Provide the (X, Y) coordinate of the cell's center where the given text is located.  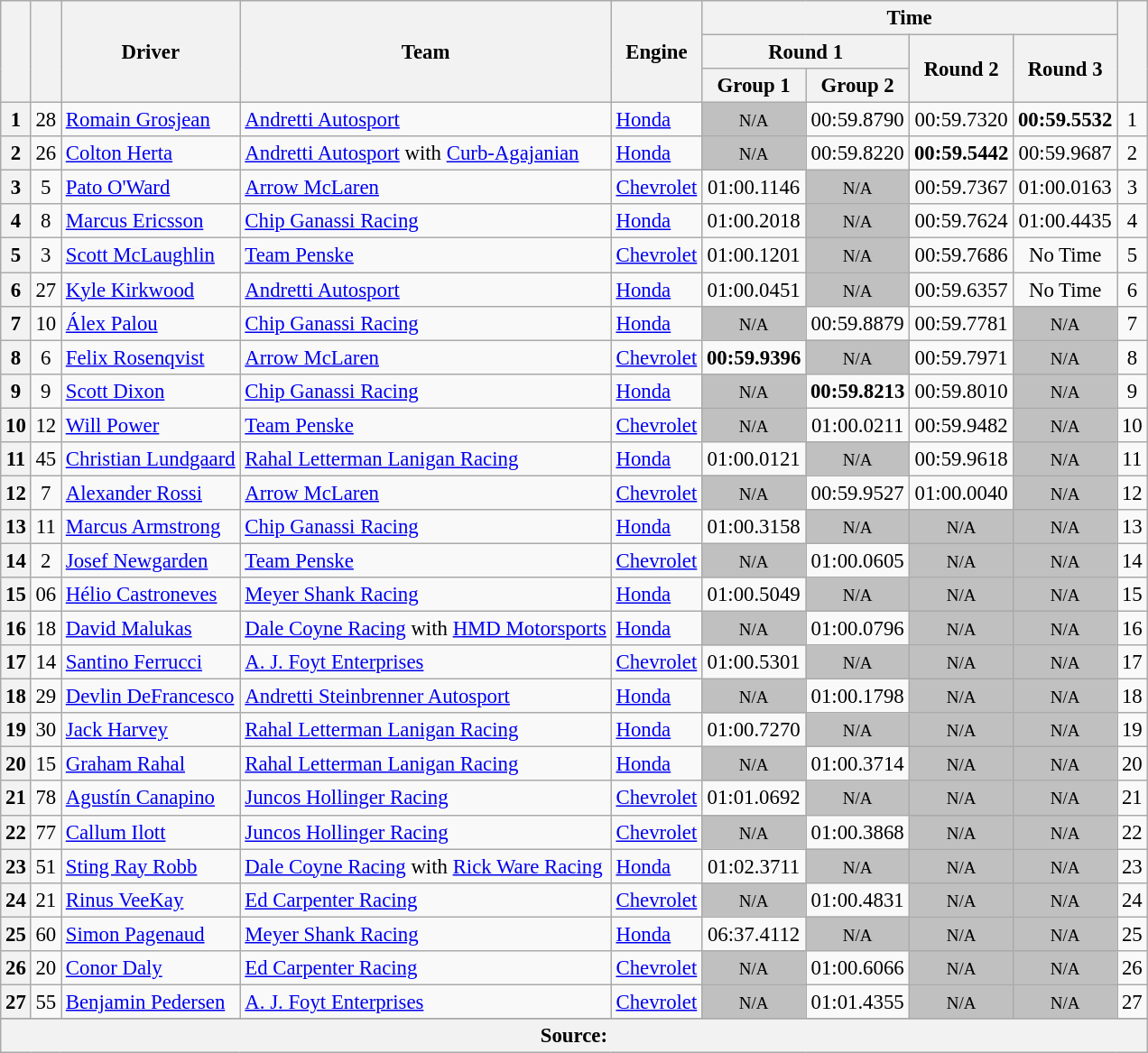
00:59.9396 (755, 357)
01:00.0796 (857, 629)
06 (45, 595)
Round 3 (1065, 69)
Dale Coyne Racing with HMD Motorsports (426, 629)
Romain Grosjean (152, 120)
00:59.7781 (962, 323)
01:01.4355 (857, 1002)
Álex Palou (152, 323)
Conor Daly (152, 968)
01:00.0121 (755, 459)
00:59.7686 (962, 255)
Will Power (152, 425)
00:59.5442 (962, 153)
Scott Dixon (152, 391)
00:59.5532 (1065, 120)
Alexander Rossi (152, 493)
45 (45, 459)
01:00.7270 (755, 730)
00:59.7367 (962, 188)
01:00.6066 (857, 968)
David Malukas (152, 629)
30 (45, 730)
60 (45, 934)
01:02.3711 (755, 866)
01:00.2018 (755, 221)
Andretti Steinbrenner Autosport (426, 697)
Colton Herta (152, 153)
55 (45, 1002)
Benjamin Pedersen (152, 1002)
00:59.7624 (962, 221)
00:59.8220 (857, 153)
Round 1 (806, 52)
01:00.0451 (755, 290)
00:59.6357 (962, 290)
Round 2 (962, 69)
01:00.1798 (857, 697)
01:01.0692 (755, 799)
01:00.4435 (1065, 221)
Marcus Ericsson (152, 221)
Hélio Castroneves (152, 595)
Group 2 (857, 86)
Pato O'Ward (152, 188)
Team (426, 52)
01:00.0040 (962, 493)
00:59.8213 (857, 391)
06:37.4112 (755, 934)
Graham Rahal (152, 764)
01:00.0605 (857, 560)
00:59.7320 (962, 120)
Devlin DeFrancesco (152, 697)
Marcus Armstrong (152, 527)
01:00.3868 (857, 832)
00:59.9527 (857, 493)
Simon Pagenaud (152, 934)
00:59.8010 (962, 391)
Sting Ray Robb (152, 866)
00:59.8790 (857, 120)
01:00.1146 (755, 188)
Felix Rosenqvist (152, 357)
00:59.8879 (857, 323)
00:59.9618 (962, 459)
78 (45, 799)
01:00.4831 (857, 900)
Josef Newgarden (152, 560)
Christian Lundgaard (152, 459)
00:59.9687 (1065, 153)
Scott McLaughlin (152, 255)
Engine (656, 52)
01:00.5049 (755, 595)
Rinus VeeKay (152, 900)
Group 1 (755, 86)
01:00.3158 (755, 527)
Kyle Kirkwood (152, 290)
Callum Ilott (152, 832)
Andretti Autosport with Curb-Agajanian (426, 153)
Jack Harvey (152, 730)
51 (45, 866)
01:00.3714 (857, 764)
Source: (574, 1036)
Agustín Canapino (152, 799)
01:00.0163 (1065, 188)
77 (45, 832)
01:00.0211 (857, 425)
29 (45, 697)
28 (45, 120)
Driver (152, 52)
Santino Ferrucci (152, 662)
01:00.1201 (755, 255)
00:59.9482 (962, 425)
01:00.5301 (755, 662)
Dale Coyne Racing with Rick Ware Racing (426, 866)
Time (910, 18)
00:59.7971 (962, 357)
